Locate the cell with the specified text and output its [x, y] center coordinate. 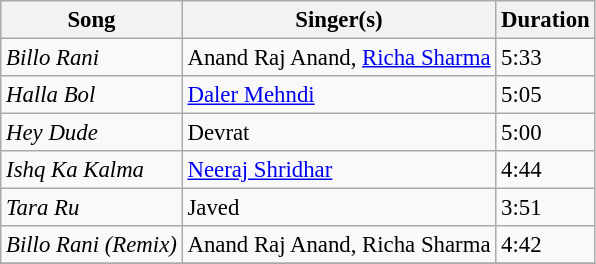
Javed [339, 208]
Devrat [339, 133]
Tara Ru [92, 208]
Daler Mehndi [339, 95]
Hey Dude [92, 133]
4:44 [546, 170]
5:05 [546, 95]
Song [92, 20]
Billo Rani [92, 58]
5:00 [546, 133]
Ishq Ka Kalma [92, 170]
Singer(s) [339, 20]
Billo Rani (Remix) [92, 245]
Duration [546, 20]
3:51 [546, 208]
5:33 [546, 58]
4:42 [546, 245]
Neeraj Shridhar [339, 170]
Halla Bol [92, 95]
